Return (X, Y) of the center of cell containing provided text 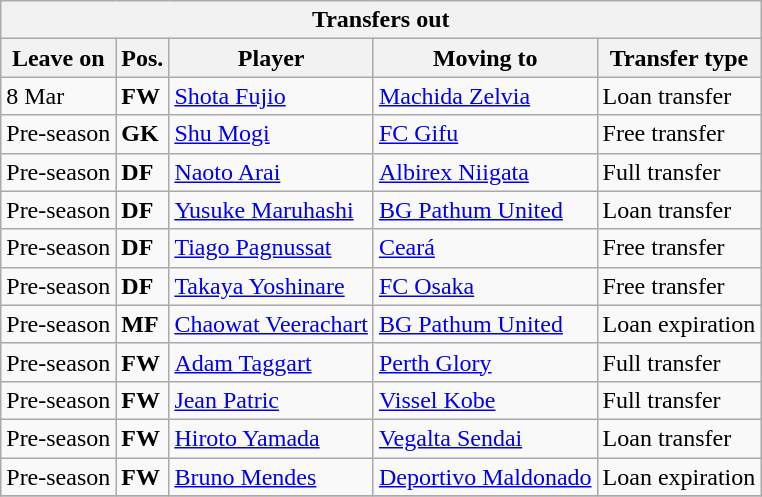
Machida Zelvia (485, 96)
Transfer type (679, 58)
Ceará (485, 248)
Shu Mogi (272, 134)
FC Gifu (485, 134)
Moving to (485, 58)
Albirex Niigata (485, 172)
Chaowat Veerachart (272, 324)
Takaya Yoshinare (272, 286)
Vissel Kobe (485, 400)
MF (142, 324)
Tiago Pagnussat (272, 248)
Bruno Mendes (272, 477)
Hiroto Yamada (272, 438)
Adam Taggart (272, 362)
Vegalta Sendai (485, 438)
Pos. (142, 58)
Yusuke Maruhashi (272, 210)
Leave on (58, 58)
8 Mar (58, 96)
GK (142, 134)
Jean Patric (272, 400)
FC Osaka (485, 286)
Player (272, 58)
Perth Glory (485, 362)
Shota Fujio (272, 96)
Deportivo Maldonado (485, 477)
Transfers out (381, 20)
Naoto Arai (272, 172)
